Detect which cell encompasses the target text, then output its [x, y] center coordinate. 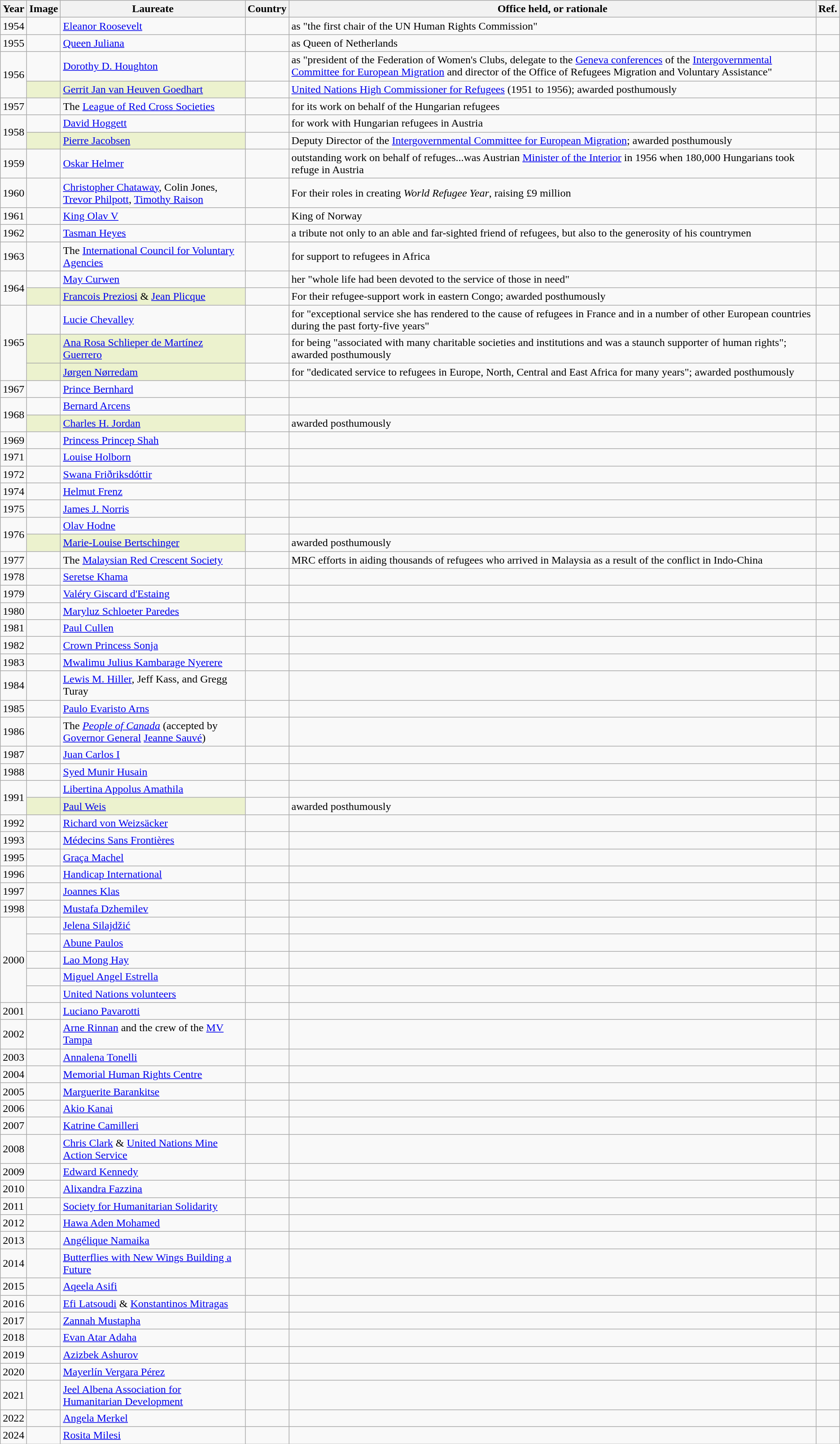
2003 [13, 1057]
2016 [13, 1304]
2015 [13, 1286]
for support to refugees in Africa [552, 256]
1985 [13, 709]
1968 [13, 415]
Christopher Chataway, Colin Jones, Trevor Philpott, Timothy Raison [153, 193]
1961 [13, 216]
1992 [13, 823]
1993 [13, 840]
1987 [13, 755]
Lucie Chevalley [153, 319]
Lewis M. Hiller, Jeff Kass, and Gregg Turay [153, 686]
The Malaysian Red Crescent Society [153, 560]
The International Council for Voluntary Agencies [153, 256]
her "whole life had been devoted to the service of those in need" [552, 280]
2006 [13, 1108]
Juan Carlos I [153, 755]
1960 [13, 193]
Society for Humanitarian Solidarity [153, 1206]
2007 [13, 1125]
Gerrit Jan van Heuven Goedhart [153, 89]
1983 [13, 662]
The League of Red Cross Societies [153, 106]
Valéry Giscard d'Estaing [153, 594]
2010 [13, 1189]
1995 [13, 858]
May Curwen [153, 280]
Louise Holborn [153, 457]
Dorothy D. Houghton [153, 66]
Syed Munir Husain [153, 772]
2011 [13, 1206]
Swana Friðriksdóttir [153, 474]
Princess Princep Shah [153, 440]
1978 [13, 577]
1982 [13, 645]
Angela Merkel [153, 1418]
as "the first chair of the UN Human Rights Commission" [552, 26]
David Hoggett [153, 123]
Ref. [827, 9]
Angélique Namaika [153, 1240]
1974 [13, 491]
Marguerite Barankitse [153, 1091]
Helmut Frenz [153, 491]
Mayerlín Vergara Pérez [153, 1372]
1965 [13, 343]
1981 [13, 628]
Mustafa Dzhemilev [153, 909]
Miguel Angel Estrella [153, 977]
Laureate [153, 9]
Ana Rosa Schlieper de Martínez Guerrero [153, 349]
Jeel Albena Association for Humanitarian Development [153, 1395]
Deputy Director of the Intergovernmental Committee for European Migration; awarded posthumously [552, 140]
Graça Machel [153, 858]
1969 [13, 440]
Abune Paulos [153, 943]
outstanding work on behalf of refuges...was Austrian Minister of the Interior in 1956 when 180,000 Hungarians took refuge in Austria [552, 163]
2002 [13, 1034]
1964 [13, 288]
Bernard Arcens [153, 406]
Maryluz Schloeter Paredes [153, 611]
Alixandra Fazzina [153, 1189]
2005 [13, 1091]
Memorial Human Rights Centre [153, 1074]
Katrine Camilleri [153, 1125]
1962 [13, 233]
Lao Mong Hay [153, 960]
Paul Weis [153, 806]
2021 [13, 1395]
for work with Hungarian refugees in Austria [552, 123]
Chris Clark & United Nations Mine Action Service [153, 1149]
for its work on behalf of the Hungarian refugees [552, 106]
Efi Latsoudi & Konstantinos Mitragas [153, 1304]
Médecins Sans Frontières [153, 840]
as Queen of Netherlands [552, 43]
Joannes Klas [153, 892]
Office held, or rationale [552, 9]
1955 [13, 43]
For their roles in creating World Refugee Year, raising £9 million [552, 193]
2012 [13, 1223]
James J. Norris [153, 508]
Butterflies with New Wings Building a Future [153, 1264]
Mwalimu Julius Kambarage Nyerere [153, 662]
Handicap International [153, 875]
1956 [13, 74]
2000 [13, 960]
Aqeela Asifi [153, 1286]
1967 [13, 389]
Zannah Mustapha [153, 1321]
Jørgen Nørredam [153, 372]
Hawa Aden Mohamed [153, 1223]
Paulo Evaristo Arns [153, 709]
Edward Kennedy [153, 1172]
Evan Atar Adaha [153, 1338]
2009 [13, 1172]
1980 [13, 611]
1986 [13, 731]
2020 [13, 1372]
Tasman Heyes [153, 233]
Rosita Milesi [153, 1435]
For their refugee-support work in eastern Congo; awarded posthumously [552, 297]
1977 [13, 560]
2024 [13, 1435]
1988 [13, 772]
2019 [13, 1355]
Arne Rinnan and the crew of the MV Tampa [153, 1034]
King of Norway [552, 216]
Crown Princess Sonja [153, 645]
Jelena Silajdžić [153, 926]
1971 [13, 457]
for being "associated with many charitable societies and institutions and was a staunch supporter of human rights"; awarded posthumously [552, 349]
Luciano Pavarotti [153, 1011]
1959 [13, 163]
Francois Preziosi & Jean Plicque [153, 297]
for "dedicated service to refugees in Europe, North, Central and East Africa for many years"; awarded posthumously [552, 372]
1984 [13, 686]
United Nations High Commissioner for Refugees (1951 to 1956); awarded posthumously [552, 89]
Seretse Khama [153, 577]
Oskar Helmer [153, 163]
Azizbek Ashurov [153, 1355]
1976 [13, 534]
1991 [13, 797]
1979 [13, 594]
Richard von Weizsäcker [153, 823]
2017 [13, 1321]
2013 [13, 1240]
1975 [13, 508]
Eleanor Roosevelt [153, 26]
2014 [13, 1264]
Olav Hodne [153, 525]
Akio Kanai [153, 1108]
Country [267, 9]
a tribute not only to an able and far-sighted friend of refugees, but also to the generosity of his countrymen [552, 233]
The People of Canada (accepted by Governor General Jeanne Sauvé) [153, 731]
Image [44, 9]
1963 [13, 256]
2022 [13, 1418]
Prince Bernhard [153, 389]
1957 [13, 106]
Year [13, 9]
1954 [13, 26]
Charles H. Jordan [153, 423]
2018 [13, 1338]
MRC efforts in aiding thousands of refugees who arrived in Malaysia as a result of the conflict in Indo-China [552, 560]
Marie-Louise Bertschinger [153, 543]
Paul Cullen [153, 628]
2001 [13, 1011]
Queen Juliana [153, 43]
2004 [13, 1074]
King Olav V [153, 216]
1958 [13, 132]
1997 [13, 892]
1998 [13, 909]
Annalena Tonelli [153, 1057]
1972 [13, 474]
Libertina Appolus Amathila [153, 789]
2008 [13, 1149]
1996 [13, 875]
United Nations volunteers [153, 994]
Pierre Jacobsen [153, 140]
